Provide the (X, Y) coordinate of the cell's center where the given text is located.  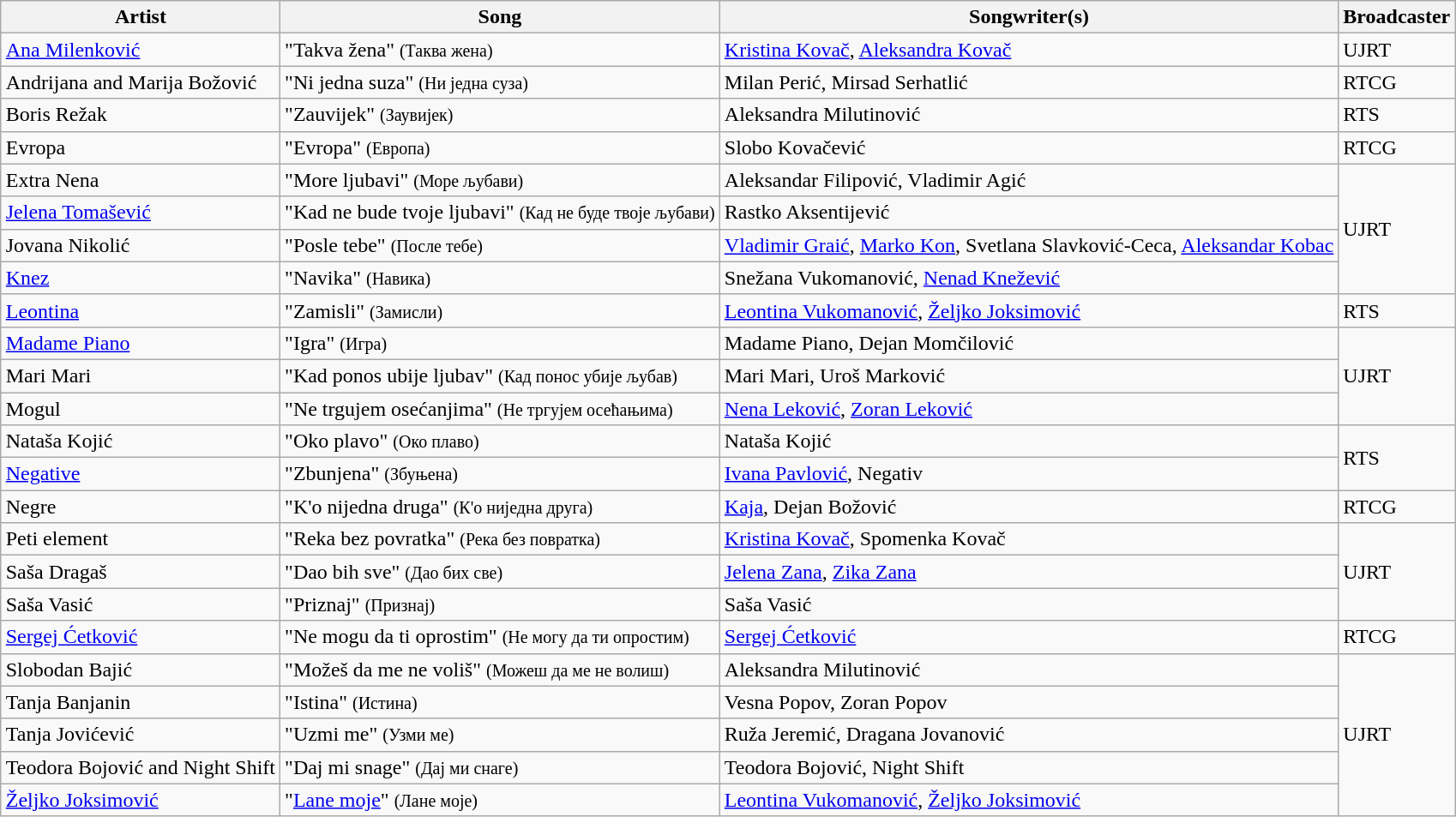
Broadcaster (1397, 17)
"Uzmi me" (Узми ме) (501, 735)
"K'o nijedna druga" (К'о ниједна друга) (501, 507)
"Kad ne bude tvoje ljubavi" (Кад не буде твоје љубави) (501, 213)
Saša Dragaš (141, 572)
Milan Perić, Mirsad Serhatlić (1029, 82)
Jovana Nikolić (141, 245)
Song (501, 17)
"Oko plavo" (Око плаво) (501, 442)
"Možeš da me ne voliš" (Можеш да ме не волиш) (501, 670)
Vesna Popov, Zoran Popov (1029, 702)
Leontina (141, 310)
Boris Režak (141, 115)
Jelena Tomašević (141, 213)
Andrijana and Marija Božović (141, 82)
"Ne trgujem osećanjima" (Не тргујем осећањима) (501, 409)
Željko Joksimović (141, 800)
"Lane moje" (Лане моје) (501, 800)
Extra Nena (141, 180)
Aleksandar Filipović, Vladimir Agić (1029, 180)
"Ne mogu da ti oprostim" (Не могу да ти опростим) (501, 637)
"Evropa" (Европа) (501, 147)
"Zauvijek" (Заувијек) (501, 115)
Slobo Kovačević (1029, 147)
Madame Piano, Dejan Momčilović (1029, 343)
Teodora Bojović, Night Shift (1029, 767)
Tanja Jovićević (141, 735)
Jelena Zana, Zika Zana (1029, 572)
"Dao bih sve" (Дао бих све) (501, 572)
Songwriter(s) (1029, 17)
Ivana Pavlović, Negativ (1029, 474)
"Ni jedna suza" (Ни једна суза) (501, 82)
"Takva žena" (Таква жена) (501, 50)
Artist (141, 17)
Peti element (141, 539)
Teodora Bojović and Night Shift (141, 767)
Vladimir Graić, Marko Kon, Svetlana Slavković-Ceca, Aleksandar Kobac (1029, 245)
"Istina" (Истина) (501, 702)
"Kad ponos ubije ljubav" (Кад понос убије љубав) (501, 375)
Kristina Kovač, Spomenka Kovač (1029, 539)
Madame Piano (141, 343)
"Reka bez povratka" (Река без повратка) (501, 539)
"More ljubavi" (Море љубави) (501, 180)
Tanja Banjanin (141, 702)
Nena Leković, Zoran Leković (1029, 409)
Mogul (141, 409)
"Priznaj" (Признај) (501, 604)
"Navika" (Навика) (501, 278)
Knez (141, 278)
"Daj mi snage" (Дај ми снаге) (501, 767)
Rastko Aksentijević (1029, 213)
Snežana Vukomanović, Nenad Knežević (1029, 278)
"Igra" (Игра) (501, 343)
Kaja, Dejan Božović (1029, 507)
"Posle tebe" (После тебе) (501, 245)
Mari Mari, Uroš Marković (1029, 375)
"Zbunjena" (Збуњена) (501, 474)
Ruža Jeremić, Dragana Jovanović (1029, 735)
Evropa (141, 147)
Ana Milenković (141, 50)
Kristina Kovač, Aleksandra Kovač (1029, 50)
"Zamisli" (Замисли) (501, 310)
Slobodan Bajić (141, 670)
Mari Mari (141, 375)
Negative (141, 474)
Negre (141, 507)
